Return the (x, y) coordinate for the center point of the cell that contains the specified text.  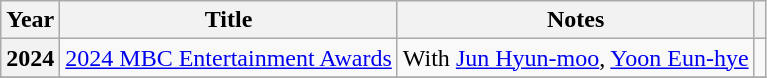
Notes (576, 20)
2024 (30, 58)
2024 MBC Entertainment Awards (229, 58)
Title (229, 20)
Year (30, 20)
With Jun Hyun-moo, Yoon Eun-hye (576, 58)
